From the cell containing the given text, extract its center point as (X, Y) coordinate. 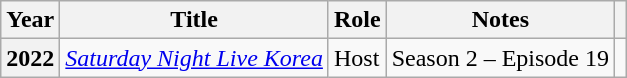
Host (357, 58)
2022 (30, 58)
Title (194, 20)
Year (30, 20)
Saturday Night Live Korea (194, 58)
Role (357, 20)
Notes (500, 20)
Season 2 – Episode 19 (500, 58)
